From the cell containing the given text, extract its center point as [X, Y] coordinate. 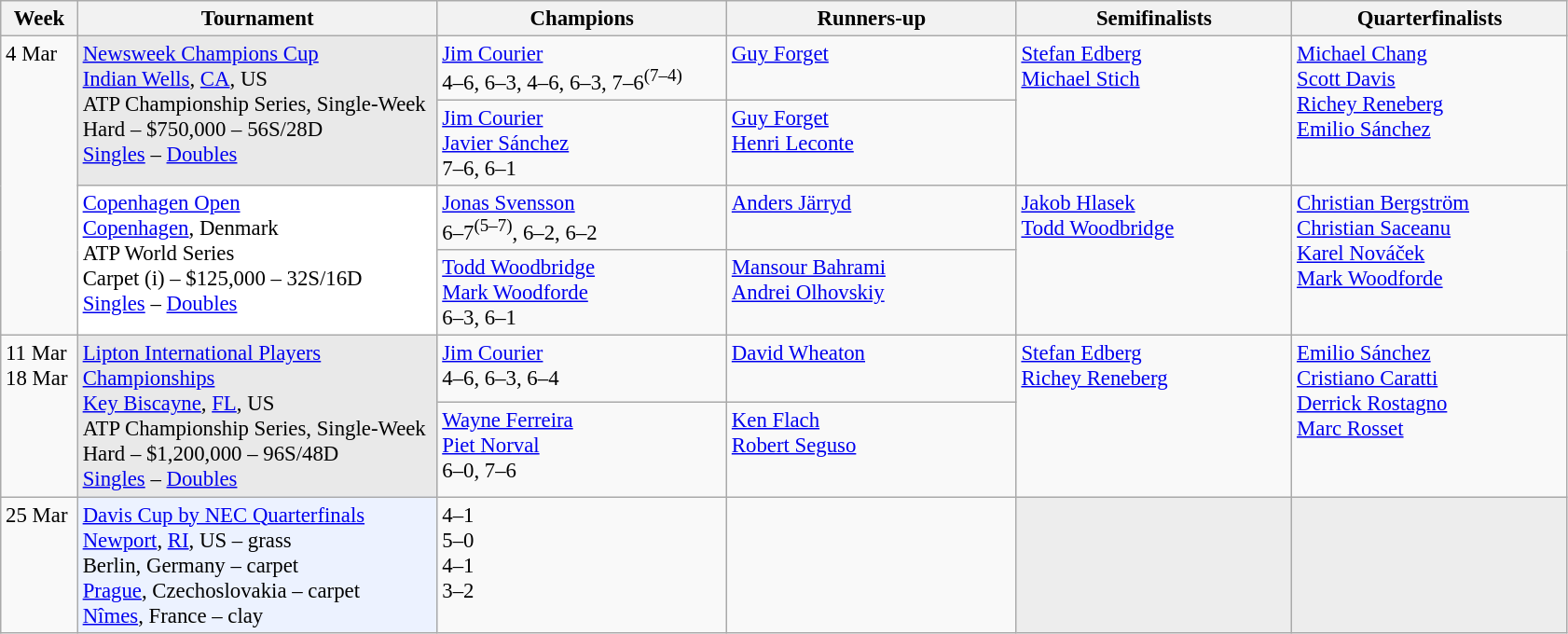
4–1 5–0 4–1 3–2 [582, 565]
Runners-up [873, 19]
Tournament [257, 19]
Jakob Hlasek Todd Woodbridge [1154, 261]
Week [39, 19]
Mansour Bahrami Andrei Olhovskiy [873, 293]
Jonas Svensson 6–7(5–7), 6–2, 6–2 [582, 218]
Emilio Sánchez Cristiano Caratti Derrick Rostagno Marc Rosset [1430, 416]
Champions [582, 19]
Ken Flach Robert Seguso [873, 449]
Todd Woodbridge Mark Woodforde 6–3, 6–1 [582, 293]
Davis Cup by NEC Quarterfinals Newport, RI, US – grass Berlin, Germany – carpet Prague, Czechoslovakia – carpet Nîmes, France – clay [257, 565]
11 Mar 18 Mar [39, 416]
Stefan Edberg Richey Reneberg [1154, 416]
Christian Bergström Christian Saceanu Karel Nováček Mark Woodforde [1430, 261]
Guy Forget Henri Leconte [873, 144]
Jim Courier 4–6, 6–3, 4–6, 6–3, 7–6(7–4) [582, 69]
Guy Forget [873, 69]
David Wheaton [873, 369]
Anders Järryd [873, 218]
Wayne Ferreira Piet Norval 6–0, 7–6 [582, 449]
25 Mar [39, 565]
4 Mar [39, 186]
Jim Courier 4–6, 6–3, 6–4 [582, 369]
Stefan Edberg Michael Stich [1154, 112]
Newsweek Champions Cup Indian Wells, CA, US ATP Championship Series, Single-Week Hard – $750,000 – 56S/28D Singles – Doubles [257, 112]
Quarterfinalists [1430, 19]
Lipton International Players Championships Key Biscayne, FL, US ATP Championship Series, Single-Week Hard – $1,200,000 – 96S/48D Singles – Doubles [257, 416]
Semifinalists [1154, 19]
Jim Courier Javier Sánchez 7–6, 6–1 [582, 144]
Michael Chang Scott Davis Richey Reneberg Emilio Sánchez [1430, 112]
Copenhagen Open Copenhagen, Denmark ATP World Series Carpet (i) – $125,000 – 32S/16D Singles – Doubles [257, 261]
